Determine the [x, y] coordinate at the center of the cell enclosing the given text.  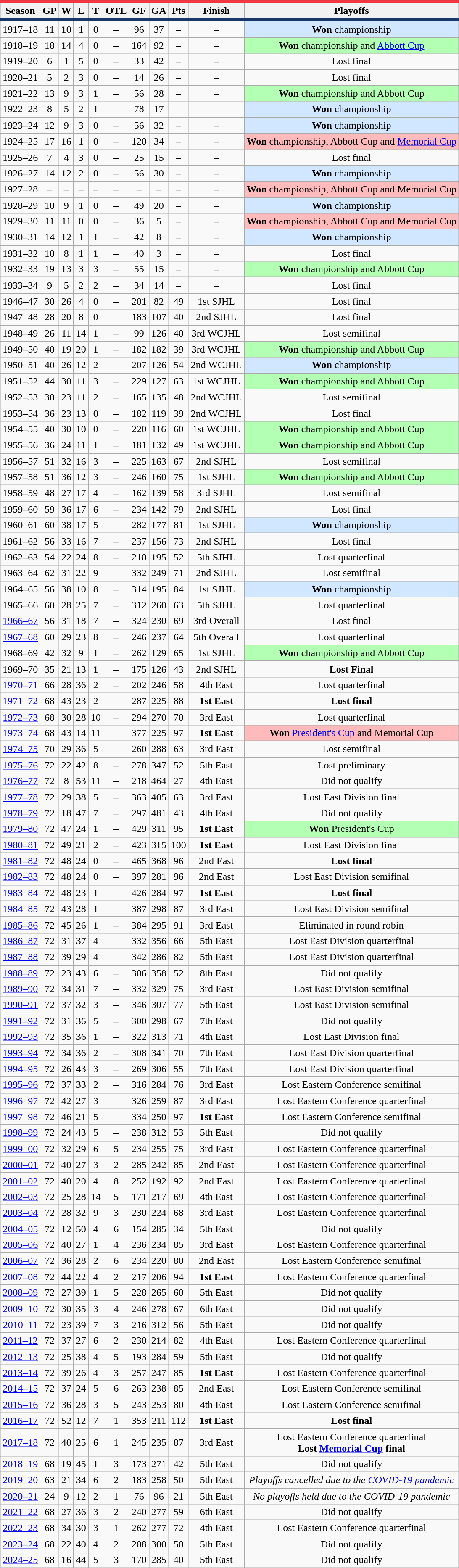
1985–86 [20, 925]
1947–48 [20, 317]
175 [139, 669]
353 [139, 1421]
GA [159, 11]
2001–02 [20, 1181]
46 [66, 1117]
324 [139, 621]
263 [139, 1389]
270 [159, 717]
347 [159, 765]
405 [159, 797]
3rd SJHL [216, 493]
Playoffs [351, 11]
GP [50, 11]
2016–17 [20, 1421]
384 [139, 925]
1987–88 [20, 957]
1929–30 [20, 221]
1950–51 [20, 365]
269 [139, 1069]
64 [178, 637]
2007–08 [20, 1277]
163 [159, 461]
94 [178, 1277]
1917–18 [20, 29]
193 [139, 1357]
257 [139, 1373]
282 [139, 525]
216 [139, 1325]
1927–28 [20, 189]
1961–62 [20, 541]
100 [178, 845]
1978–79 [20, 813]
2008–09 [20, 1293]
201 [139, 301]
242 [159, 1165]
162 [139, 493]
127 [159, 381]
GF [139, 11]
170 [139, 1560]
1996–97 [20, 1101]
Pts [178, 11]
120 [139, 141]
253 [159, 1405]
228 [139, 1293]
2004–05 [20, 1229]
2003–04 [20, 1213]
112 [178, 1421]
1933–34 [20, 285]
342 [139, 957]
78 [139, 109]
1975–76 [20, 765]
1998–99 [20, 1133]
1999–00 [20, 1149]
307 [159, 1005]
2017–18 [20, 1442]
W [66, 11]
L [81, 11]
295 [159, 925]
210 [139, 557]
1960–61 [20, 525]
252 [139, 1181]
1965–66 [20, 605]
8th East [216, 973]
1984–85 [20, 909]
116 [159, 429]
2022–23 [20, 1528]
1925–26 [20, 157]
142 [159, 509]
356 [159, 941]
65 [178, 653]
1946–47 [20, 301]
1967–68 [20, 637]
192 [159, 1181]
79 [178, 509]
1982–83 [20, 877]
1972–73 [20, 717]
249 [159, 573]
326 [139, 1101]
1977–78 [20, 797]
316 [139, 1085]
1994–95 [20, 1069]
288 [159, 749]
245 [139, 1442]
250 [159, 1117]
5th Overall [216, 637]
1959–60 [20, 509]
423 [139, 845]
Eliminated in round robin [351, 925]
160 [159, 477]
1979–80 [20, 829]
2019–20 [20, 1480]
368 [159, 861]
464 [159, 781]
99 [139, 333]
1968–69 [20, 653]
181 [139, 445]
481 [159, 813]
207 [139, 365]
Playoffs cancelled due to the COVID-19 pandemic [351, 1480]
2010–11 [20, 1325]
387 [139, 909]
218 [139, 781]
465 [139, 861]
OTL [116, 11]
88 [178, 701]
Lost Eastern Conference quarterfinalLost Memorial Cup final [351, 1442]
2014–15 [20, 1389]
2023–24 [20, 1544]
1970–71 [20, 685]
2013–14 [20, 1373]
1956–57 [20, 461]
202 [139, 685]
1991–92 [20, 1021]
211 [159, 1421]
84 [178, 589]
1964–65 [20, 589]
2000–01 [20, 1165]
247 [159, 1373]
2011–12 [20, 1341]
1980–81 [20, 845]
1953–54 [20, 413]
426 [139, 893]
135 [159, 397]
271 [159, 1464]
171 [139, 1197]
281 [159, 877]
334 [139, 1117]
259 [159, 1101]
255 [159, 1149]
286 [159, 957]
1955–56 [20, 445]
1973–74 [20, 733]
1932–33 [20, 269]
165 [139, 397]
297 [139, 813]
1992–93 [20, 1037]
1983–84 [20, 893]
1920–21 [20, 77]
315 [159, 845]
1926–27 [20, 173]
311 [159, 829]
1963–64 [20, 573]
346 [139, 1005]
397 [139, 877]
1997–98 [20, 1117]
1969–70 [20, 669]
313 [159, 1037]
2012–13 [20, 1357]
91 [178, 925]
358 [159, 973]
Finish [216, 11]
1971–72 [20, 701]
1931–32 [20, 253]
341 [159, 1053]
129 [159, 653]
Lost Final [351, 669]
236 [139, 1245]
1966–67 [20, 621]
1930–31 [20, 237]
1958–59 [20, 493]
164 [139, 45]
1988–89 [20, 973]
1989–90 [20, 989]
206 [159, 1277]
1952–53 [20, 397]
154 [139, 1229]
77 [178, 1005]
265 [159, 1293]
73 [178, 541]
214 [159, 1341]
1919–20 [20, 61]
Season [20, 11]
2006–07 [20, 1261]
177 [159, 525]
1923–24 [20, 125]
429 [139, 829]
1957–58 [20, 477]
2009–10 [20, 1309]
119 [159, 413]
1976–77 [20, 781]
322 [139, 1037]
258 [159, 1480]
1948–49 [20, 333]
229 [139, 381]
139 [159, 493]
Won President's Cup [351, 829]
308 [139, 1053]
132 [159, 445]
1921–22 [20, 93]
3rd Overall [216, 621]
173 [139, 1464]
107 [159, 317]
235 [159, 1442]
1986–87 [20, 941]
95 [178, 829]
No playoffs held due to the COVID-19 pandemic [351, 1496]
1981–82 [20, 861]
81 [178, 525]
1962–63 [20, 557]
243 [139, 1405]
1949–50 [20, 349]
T [96, 11]
363 [139, 797]
2015–16 [20, 1405]
287 [139, 701]
Won President's Cup and Memorial Cup [351, 733]
156 [159, 541]
1990–91 [20, 1005]
2021–22 [20, 1512]
329 [159, 989]
2005–06 [20, 1245]
377 [139, 733]
1918–19 [20, 45]
62 [50, 573]
2020–21 [20, 1496]
2024–25 [20, 1560]
314 [139, 589]
1954–55 [20, 429]
1928–29 [20, 205]
1951–52 [20, 381]
1974–75 [20, 749]
1922–23 [20, 109]
294 [139, 717]
2018–19 [20, 1464]
1995–96 [20, 1085]
Lost preliminary [351, 765]
208 [139, 1544]
224 [159, 1213]
2002–03 [20, 1197]
240 [139, 1512]
1924–25 [20, 141]
1993–94 [20, 1053]
